Scan for the cell matching the given text and deliver its [x, y] coordinate at center. 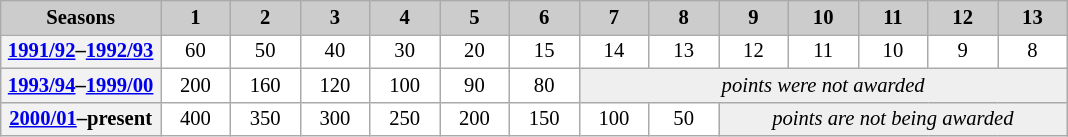
300 [335, 119]
20 [475, 51]
2 [265, 17]
points are not being awarded [892, 119]
4 [405, 17]
150 [544, 119]
3 [335, 17]
160 [265, 85]
15 [544, 51]
7 [614, 17]
90 [475, 85]
350 [265, 119]
2000/01–present [81, 119]
60 [195, 51]
1 [195, 17]
14 [614, 51]
1991/92–1992/93 [81, 51]
250 [405, 119]
400 [195, 119]
1993/94–1999/00 [81, 85]
40 [335, 51]
Seasons [81, 17]
120 [335, 85]
80 [544, 85]
6 [544, 17]
5 [475, 17]
30 [405, 51]
points were not awarded [823, 85]
